Capture the cell that displays the provided text and extract its [x, y] central coordinate. 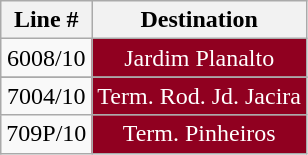
Term. Rod. Jd. Jacira [200, 96]
709P/10 [46, 134]
Term. Pinheiros [200, 134]
6008/10 [46, 58]
Jardim Planalto [200, 58]
Destination [200, 20]
7004/10 [46, 96]
Line # [46, 20]
